Scan for the cell matching the given text and deliver its [x, y] coordinate at center. 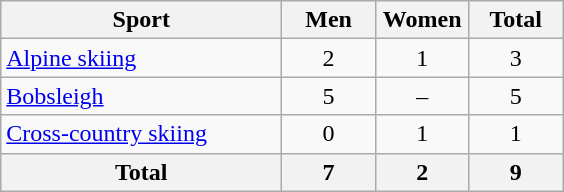
3 [516, 58]
Bobsleigh [142, 96]
9 [516, 172]
0 [329, 134]
– [422, 96]
7 [329, 172]
Alpine skiing [142, 58]
Men [329, 20]
Cross-country skiing [142, 134]
Sport [142, 20]
Women [422, 20]
